For the text-containing cell, return its midpoint in [X, Y] coordinate format. 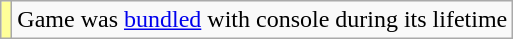
Game was bundled with console during its lifetime [262, 20]
